Scan for the cell matching the given text and deliver its [x, y] coordinate at center. 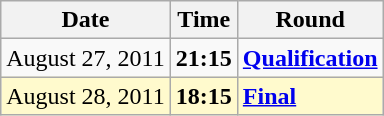
August 28, 2011 [86, 96]
Date [86, 20]
Final [310, 96]
August 27, 2011 [86, 58]
Qualification [310, 58]
Round [310, 20]
Time [204, 20]
21:15 [204, 58]
18:15 [204, 96]
